Identify which cell holds the provided text, then report its (x, y) central coordinate. 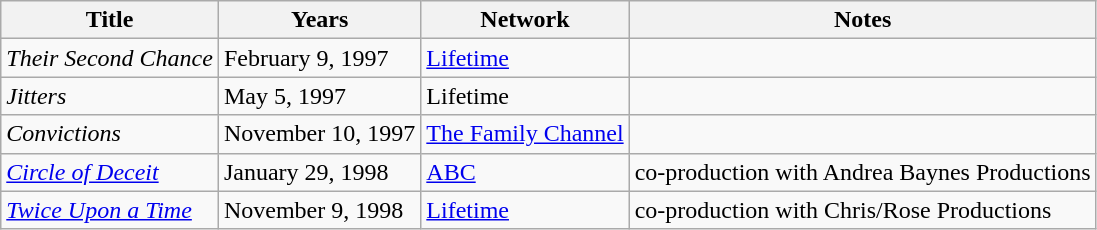
Their Second Chance (110, 58)
Circle of Deceit (110, 172)
co-production with Andrea Baynes Productions (862, 172)
Title (110, 20)
May 5, 1997 (319, 96)
November 10, 1997 (319, 134)
ABC (525, 172)
Twice Upon a Time (110, 210)
co-production with Chris/Rose Productions (862, 210)
Network (525, 20)
January 29, 1998 (319, 172)
The Family Channel (525, 134)
Jitters (110, 96)
Notes (862, 20)
February 9, 1997 (319, 58)
Convictions (110, 134)
Years (319, 20)
November 9, 1998 (319, 210)
